Capture the cell that displays the provided text and extract its (X, Y) central coordinate. 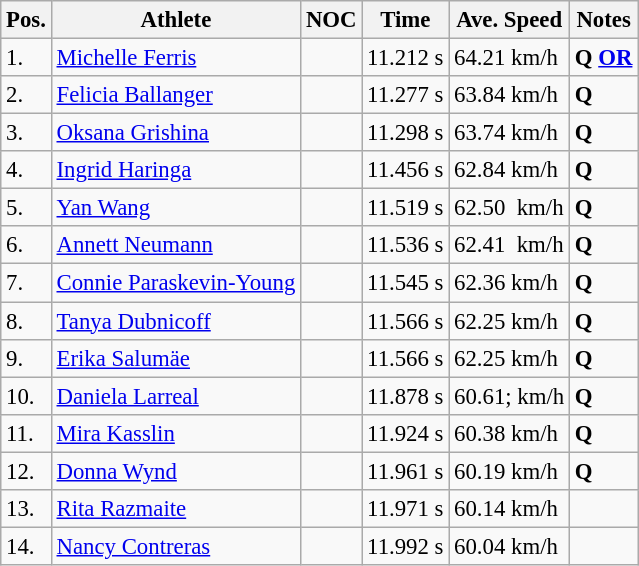
Donna Wynd (176, 471)
5. (26, 208)
Nancy Contreras (176, 546)
11. (26, 433)
62.36 km/h (510, 283)
11.878 s (406, 396)
11.212 s (406, 58)
Athlete (176, 20)
11.456 s (406, 170)
Mira Kasslin (176, 433)
60.04 km/h (510, 546)
4. (26, 170)
60.19 km/h (510, 471)
Ingrid Haringa (176, 170)
12. (26, 471)
Time (406, 20)
3. (26, 133)
6. (26, 245)
63.74 km/h (510, 133)
Michelle Ferris (176, 58)
11.924 s (406, 433)
11.992 s (406, 546)
10. (26, 396)
60.61; km/h (510, 396)
11.277 s (406, 95)
Q OR (604, 58)
Rita Razmaite (176, 509)
11.298 s (406, 133)
Felicia Ballanger (176, 95)
11.971 s (406, 509)
11.961 s (406, 471)
63.84 km/h (510, 95)
Oksana Grishina (176, 133)
62.50 km/h (510, 208)
2. (26, 95)
Ave. Speed (510, 20)
14. (26, 546)
Annett Neumann (176, 245)
Connie Paraskevin-Young (176, 283)
60.14 km/h (510, 509)
Erika Salumäe (176, 358)
62.41 km/h (510, 245)
9. (26, 358)
11.519 s (406, 208)
Pos. (26, 20)
7. (26, 283)
11.545 s (406, 283)
Yan Wang (176, 208)
Daniela Larreal (176, 396)
NOC (332, 20)
11.536 s (406, 245)
62.84 km/h (510, 170)
60.38 km/h (510, 433)
64.21 km/h (510, 58)
13. (26, 509)
1. (26, 58)
Notes (604, 20)
8. (26, 321)
Tanya Dubnicoff (176, 321)
